Detect which cell encompasses the target text, then output its (x, y) center coordinate. 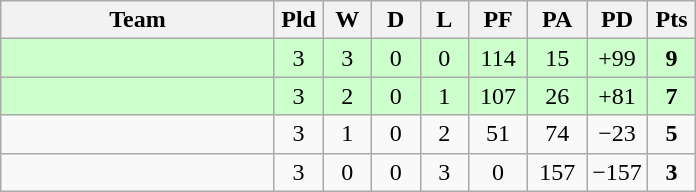
7 (672, 96)
−157 (618, 172)
W (348, 20)
74 (558, 134)
15 (558, 58)
51 (498, 134)
+81 (618, 96)
Team (138, 20)
−23 (618, 134)
9 (672, 58)
157 (558, 172)
114 (498, 58)
107 (498, 96)
26 (558, 96)
PD (618, 20)
PA (558, 20)
Pts (672, 20)
PF (498, 20)
D (396, 20)
L (444, 20)
+99 (618, 58)
Pld (298, 20)
5 (672, 134)
